Output the [x, y] coordinate of the center of the cell containing the given text.  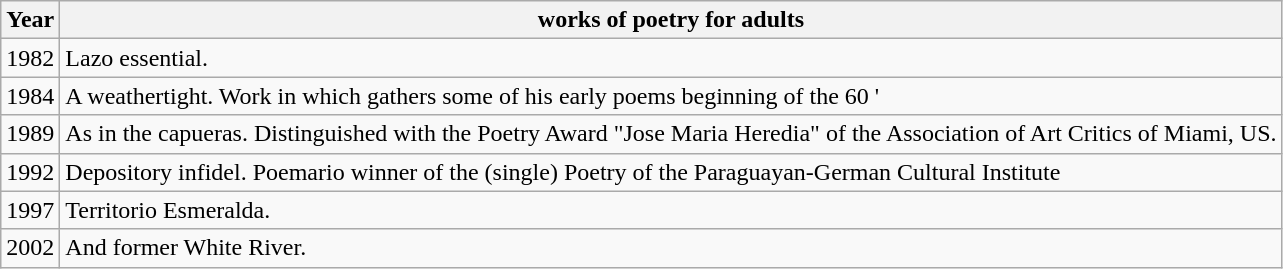
Territorio Esmeralda. [671, 210]
1992 [30, 172]
1984 [30, 96]
As in the capueras. Distinguished with the Poetry Award "Jose Maria Heredia" of the Association of Art Critics of Miami, US. [671, 134]
1997 [30, 210]
And former White River. [671, 248]
1982 [30, 58]
2002 [30, 248]
Depository infidel. Poemario winner of the (single) Poetry of the Paraguayan-German Cultural Institute [671, 172]
Lazo essential. [671, 58]
Year [30, 20]
1989 [30, 134]
A weathertight. Work in which gathers some of his early poems beginning of the 60 ' [671, 96]
works of poetry for adults [671, 20]
